Find where the given text appears and provide that cell's center as (X, Y) coordinate. 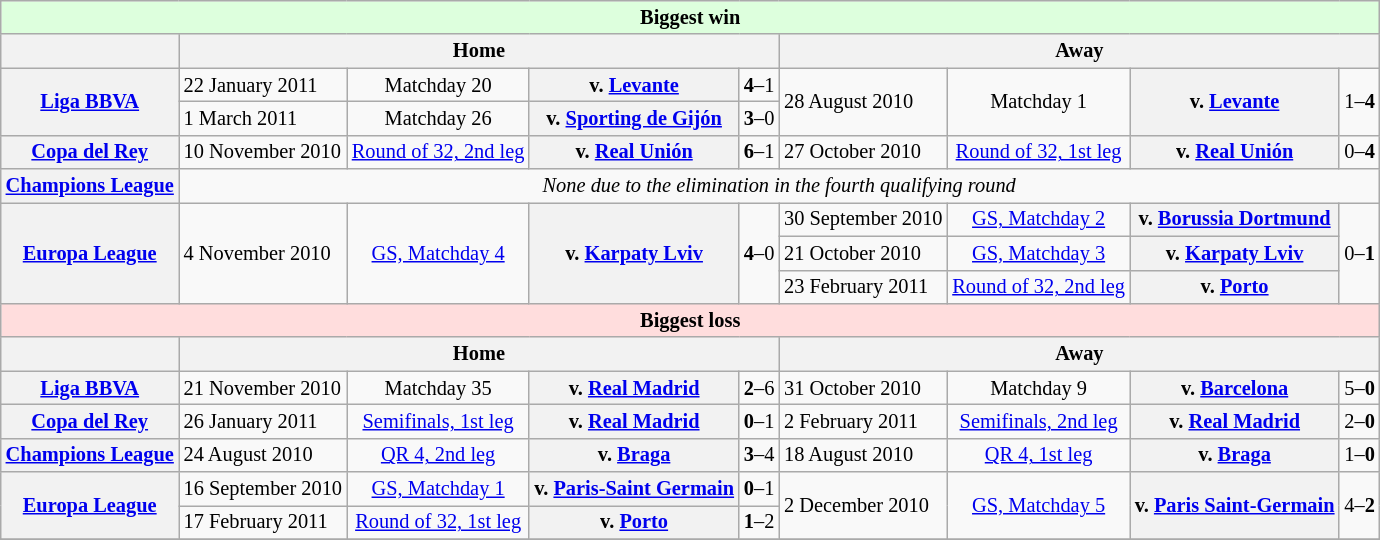
v. Paris Saint-Germain (1235, 506)
1–2 (759, 522)
30 September 2010 (863, 219)
Matchday 35 (438, 388)
2 February 2011 (863, 421)
23 February 2011 (863, 287)
18 August 2010 (863, 455)
31 October 2010 (863, 388)
16 September 2010 (263, 489)
Matchday 9 (1038, 388)
2–6 (759, 388)
3–4 (759, 455)
Matchday 1 (1038, 102)
v. Sporting de Gijón (634, 118)
21 November 2010 (263, 388)
GS, Matchday 2 (1038, 219)
None due to the elimination in the fourth qualifying round (780, 186)
4–2 (1359, 506)
GS, Matchday 1 (438, 489)
6–1 (759, 152)
QR 4, 1st leg (1038, 455)
Biggest loss (690, 320)
5–0 (1359, 388)
4–1 (759, 85)
1–4 (1359, 102)
Semifinals, 1st leg (438, 421)
0–4 (1359, 152)
17 February 2011 (263, 522)
v. Paris-Saint Germain (634, 489)
Semifinals, 2nd leg (1038, 421)
28 August 2010 (863, 102)
v. Barcelona (1235, 388)
1 March 2011 (263, 118)
QR 4, 2nd leg (438, 455)
21 October 2010 (863, 253)
1–0 (1359, 455)
2 December 2010 (863, 506)
v. Borussia Dortmund (1235, 219)
Matchday 20 (438, 85)
22 January 2011 (263, 85)
26 January 2011 (263, 421)
4–0 (759, 252)
GS, Matchday 4 (438, 252)
2–0 (1359, 421)
GS, Matchday 3 (1038, 253)
GS, Matchday 5 (1038, 506)
3–0 (759, 118)
4 November 2010 (263, 252)
24 August 2010 (263, 455)
10 November 2010 (263, 152)
Matchday 26 (438, 118)
Biggest win (690, 17)
27 October 2010 (863, 152)
